Return (x, y) of the center of cell containing provided text 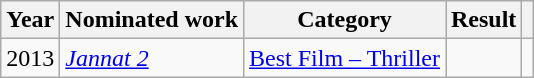
Nominated work (152, 20)
Year (30, 20)
Jannat 2 (152, 58)
Best Film – Thriller (345, 58)
Result (484, 20)
Category (345, 20)
2013 (30, 58)
